Extract the (X, Y) coordinate from the center of the cell holding the provided text.  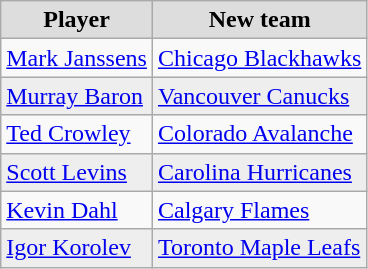
Mark Janssens (77, 58)
Toronto Maple Leafs (259, 248)
Scott Levins (77, 172)
Kevin Dahl (77, 210)
Carolina Hurricanes (259, 172)
New team (259, 20)
Vancouver Canucks (259, 96)
Chicago Blackhawks (259, 58)
Player (77, 20)
Murray Baron (77, 96)
Calgary Flames (259, 210)
Igor Korolev (77, 248)
Ted Crowley (77, 134)
Colorado Avalanche (259, 134)
